Identify which cell holds the provided text, then report its (x, y) central coordinate. 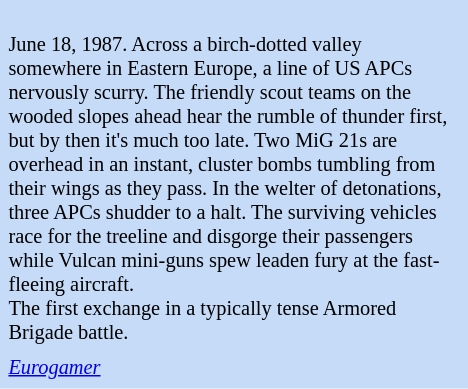
Eurogamer (234, 368)
